Output the [X, Y] coordinate of the center of the cell containing the given text.  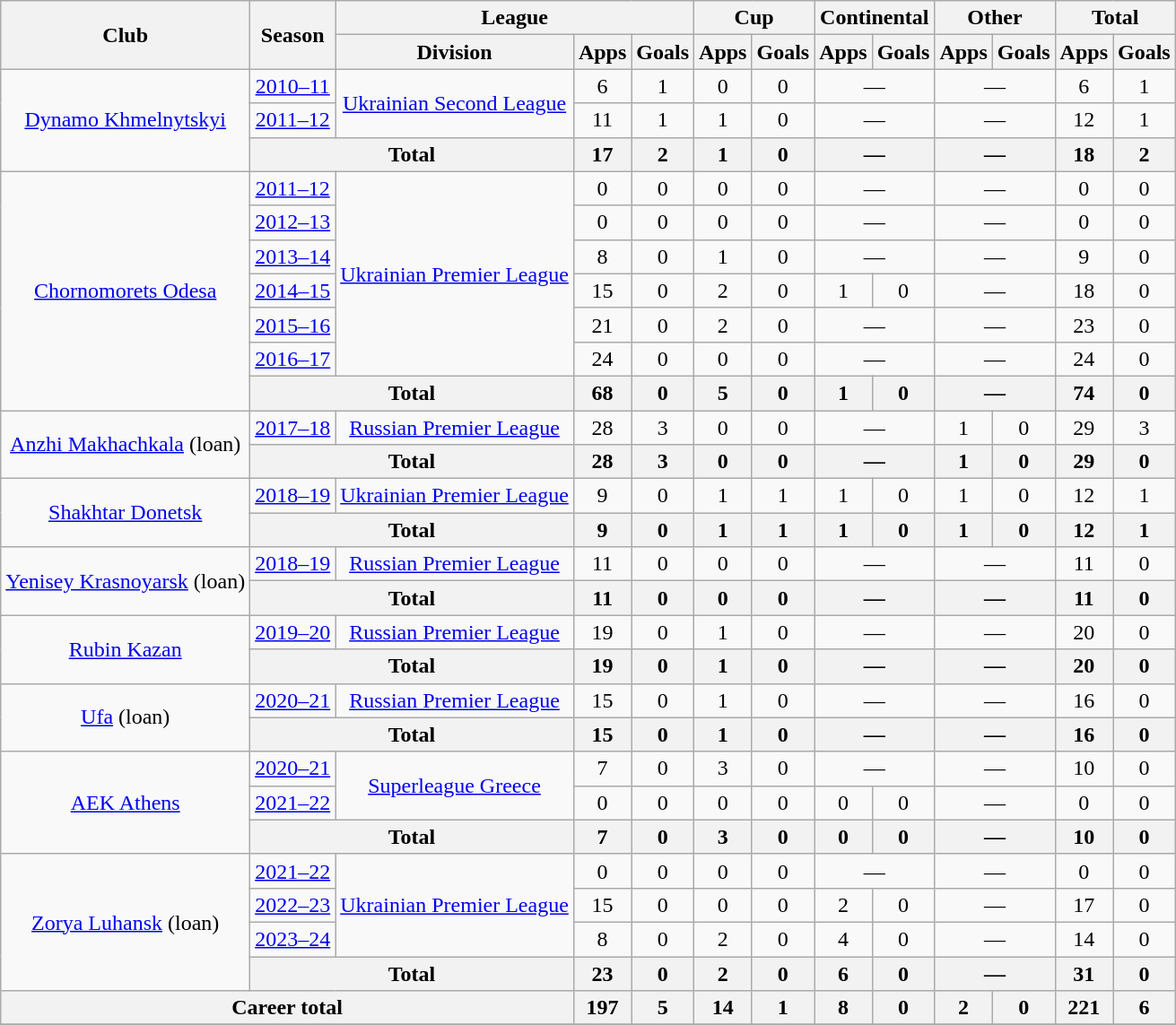
21 [602, 325]
Rubin Kazan [126, 649]
4 [843, 939]
Continental [875, 18]
197 [602, 1008]
Shakhtar Donetsk [126, 513]
Club [126, 35]
Chornomorets Odesa [126, 291]
74 [1084, 393]
Division [455, 52]
Zorya Luhansk (loan) [126, 922]
Career total [287, 1008]
2022–23 [292, 905]
68 [602, 393]
Other [995, 18]
AEK Athens [126, 803]
2023–24 [292, 939]
31 [1084, 973]
Dynamo Khmelnytskyi [126, 120]
2012–13 [292, 222]
2015–16 [292, 325]
Ukrainian Second League [455, 103]
2017–18 [292, 428]
2019–20 [292, 632]
Yenisey Krasnoyarsk (loan) [126, 581]
Anzhi Makhachkala (loan) [126, 445]
2016–17 [292, 359]
2013–14 [292, 256]
League [515, 18]
2010–11 [292, 86]
Superleague Greece [455, 786]
221 [1084, 1008]
Ufa (loan) [126, 717]
Cup [754, 18]
2014–15 [292, 291]
Season [292, 35]
